Capture the cell that displays the provided text and extract its [X, Y] central coordinate. 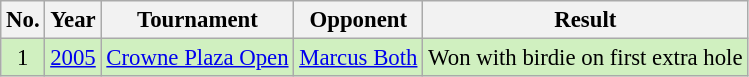
Opponent [358, 20]
Tournament [198, 20]
Year [73, 20]
Marcus Both [358, 58]
1 [23, 58]
2005 [73, 58]
Result [586, 20]
No. [23, 20]
Won with birdie on first extra hole [586, 58]
Crowne Plaza Open [198, 58]
